Return the [X, Y] coordinate for the center point of the cell that contains the specified text.  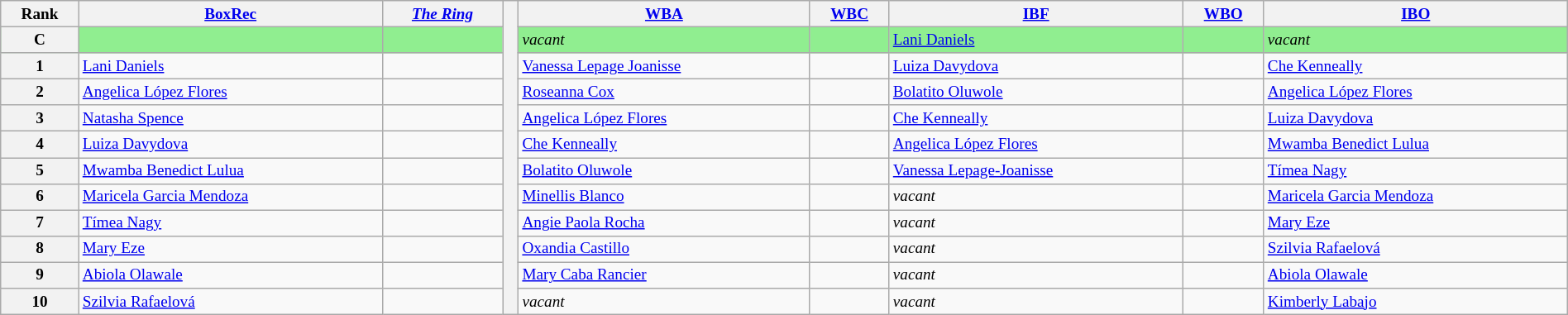
C [40, 40]
4 [40, 145]
6 [40, 197]
Natasha Spence [230, 118]
Angie Paola Rocha [664, 223]
7 [40, 223]
WBC [849, 14]
5 [40, 170]
Minellis Blanco [664, 197]
Rank [40, 14]
Vanessa Lepage-Joanisse [1035, 170]
2 [40, 92]
1 [40, 66]
8 [40, 249]
3 [40, 118]
WBO [1223, 14]
Mary Caba Rancier [664, 275]
Oxandia Castillo [664, 249]
9 [40, 275]
WBA [664, 14]
IBO [1416, 14]
Roseanna Cox [664, 92]
Kimberly Labajo [1416, 302]
BoxRec [230, 14]
10 [40, 302]
IBF [1035, 14]
Vanessa Lepage Joanisse [664, 66]
The Ring [442, 14]
